Extract the (X, Y) coordinate from the center of the cell holding the provided text.  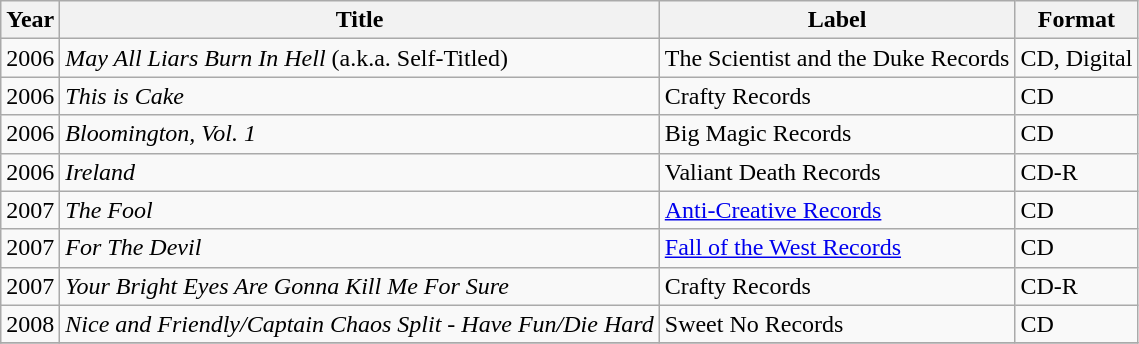
2008 (30, 324)
May All Liars Burn In Hell (a.k.a. Self-Titled) (360, 58)
Format (1076, 20)
Your Bright Eyes Are Gonna Kill Me For Sure (360, 286)
Year (30, 20)
The Scientist and the Duke Records (837, 58)
Valiant Death Records (837, 172)
Anti-Creative Records (837, 210)
Fall of the West Records (837, 248)
Bloomington, Vol. 1 (360, 134)
Sweet No Records (837, 324)
For The Devil (360, 248)
The Fool (360, 210)
Big Magic Records (837, 134)
CD, Digital (1076, 58)
Title (360, 20)
Nice and Friendly/Captain Chaos Split - Have Fun/Die Hard (360, 324)
Ireland (360, 172)
This is Cake (360, 96)
Label (837, 20)
